Scan for the cell matching the given text and deliver its [X, Y] coordinate at center. 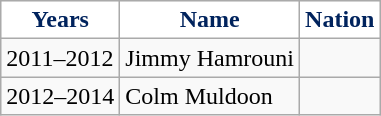
Years [60, 20]
Nation [340, 20]
Jimmy Hamrouni [210, 58]
2011–2012 [60, 58]
Name [210, 20]
Colm Muldoon [210, 96]
2012–2014 [60, 96]
